Detect which cell encompasses the target text, then output its [X, Y] center coordinate. 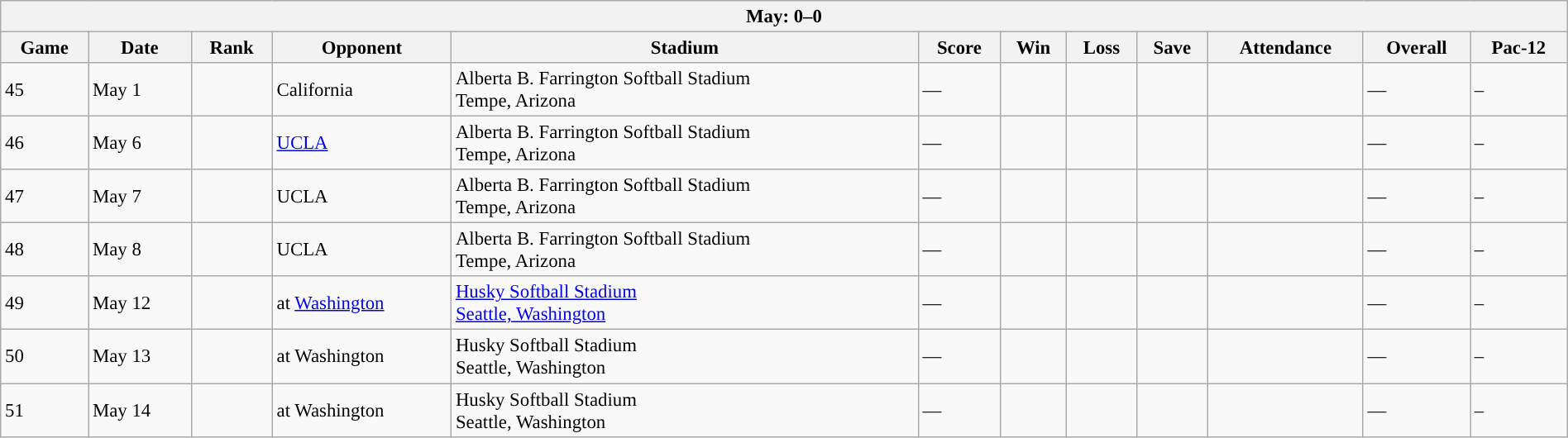
Win [1034, 47]
Loss [1102, 47]
May 14 [140, 410]
46 [45, 144]
Opponent [361, 47]
Game [45, 47]
Overall [1416, 47]
Date [140, 47]
49 [45, 302]
May 13 [140, 357]
50 [45, 357]
51 [45, 410]
Save [1172, 47]
May: 0–0 [784, 17]
May 12 [140, 302]
May 8 [140, 250]
Score [959, 47]
47 [45, 197]
45 [45, 89]
May 6 [140, 144]
Rank [232, 47]
48 [45, 250]
Pac-12 [1519, 47]
May 1 [140, 89]
May 7 [140, 197]
Attendance [1286, 47]
California [361, 89]
Stadium [685, 47]
